Search for the cell housing the specified text and yield its (X, Y) center coordinate. 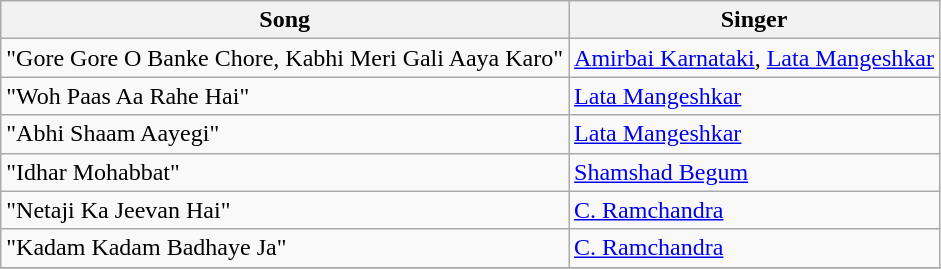
Song (285, 20)
Shamshad Begum (754, 172)
Amirbai Karnataki, Lata Mangeshkar (754, 58)
"Kadam Kadam Badhaye Ja" (285, 248)
"Gore Gore O Banke Chore, Kabhi Meri Gali Aaya Karo" (285, 58)
"Idhar Mohabbat" (285, 172)
"Abhi Shaam Aayegi" (285, 134)
Singer (754, 20)
"Woh Paas Aa Rahe Hai" (285, 96)
"Netaji Ka Jeevan Hai" (285, 210)
